Locate the cell with the specified text and output its (X, Y) center coordinate. 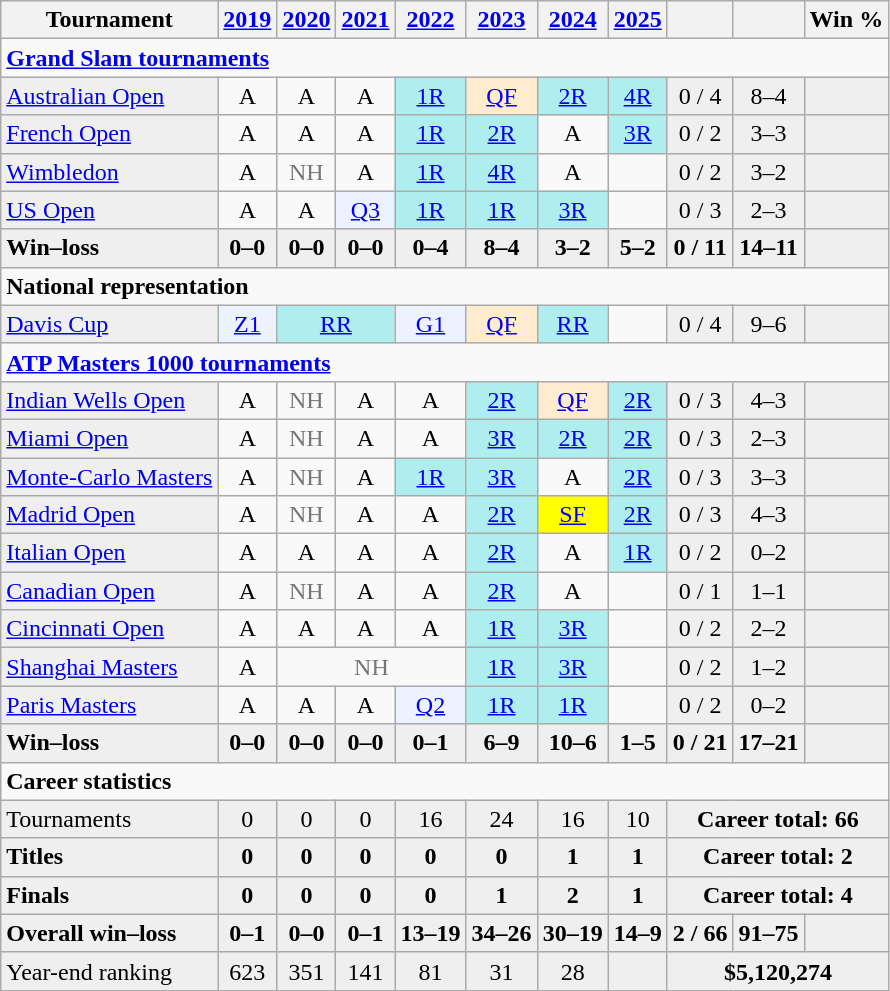
1–2 (768, 667)
30–19 (572, 933)
Z1 (248, 324)
G1 (430, 324)
24 (502, 819)
141 (366, 971)
28 (572, 971)
0–4 (430, 248)
Shanghai Masters (110, 667)
0 / 1 (700, 591)
Davis Cup (110, 324)
Paris Masters (110, 705)
Wimbledon (110, 172)
0 / 21 (700, 743)
Career statistics (445, 781)
2025 (638, 20)
2021 (366, 20)
10–6 (572, 743)
34–26 (502, 933)
French Open (110, 134)
Career total: 2 (778, 857)
Indian Wells Open (110, 400)
31 (502, 971)
5–2 (638, 248)
Win % (846, 20)
SF (572, 515)
0 / 11 (700, 248)
2019 (248, 20)
Year-end ranking (110, 971)
Career total: 4 (778, 895)
13–19 (430, 933)
Q3 (366, 210)
Grand Slam tournaments (445, 58)
6–9 (502, 743)
10 (638, 819)
Q2 (430, 705)
2024 (572, 20)
1–1 (768, 591)
$5,120,274 (778, 971)
Titles (110, 857)
Australian Open (110, 96)
2 (572, 895)
2 / 66 (700, 933)
2–2 (768, 629)
Finals (110, 895)
17–21 (768, 743)
Miami Open (110, 438)
2023 (502, 20)
14–9 (638, 933)
US Open (110, 210)
623 (248, 971)
81 (430, 971)
Cincinnati Open (110, 629)
Monte-Carlo Masters (110, 477)
Tournament (110, 20)
2020 (306, 20)
Canadian Open (110, 591)
Tournaments (110, 819)
Italian Open (110, 553)
National representation (445, 286)
Career total: 66 (778, 819)
Madrid Open (110, 515)
9–6 (768, 324)
Overall win–loss (110, 933)
91–75 (768, 933)
14–11 (768, 248)
351 (306, 971)
1–5 (638, 743)
ATP Masters 1000 tournaments (445, 362)
2022 (430, 20)
